Search for the cell housing the specified text and yield its (X, Y) center coordinate. 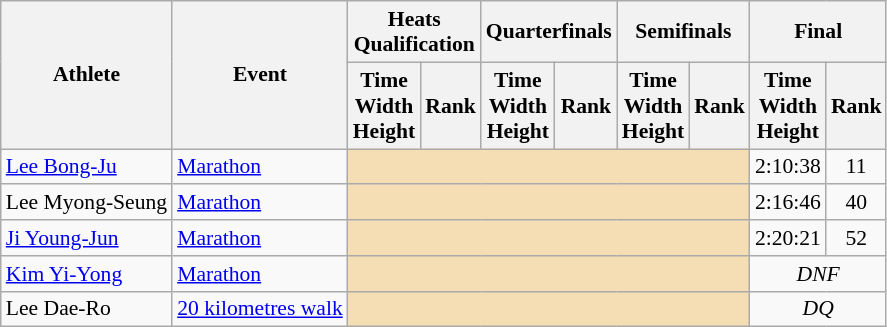
20 kilometres walk (260, 309)
40 (856, 203)
Lee Dae-Ro (86, 309)
Athlete (86, 75)
Final (818, 32)
52 (856, 238)
DQ (818, 309)
11 (856, 167)
Ji Young-Jun (86, 238)
Lee Myong-Seung (86, 203)
HeatsQualification (414, 32)
2:10:38 (788, 167)
Event (260, 75)
Semifinals (684, 32)
Kim Yi-Yong (86, 274)
Quarterfinals (549, 32)
2:20:21 (788, 238)
2:16:46 (788, 203)
Lee Bong-Ju (86, 167)
DNF (818, 274)
